Pinpoint the cell where the given text exists, returning its (x, y) midpoint coordinate. 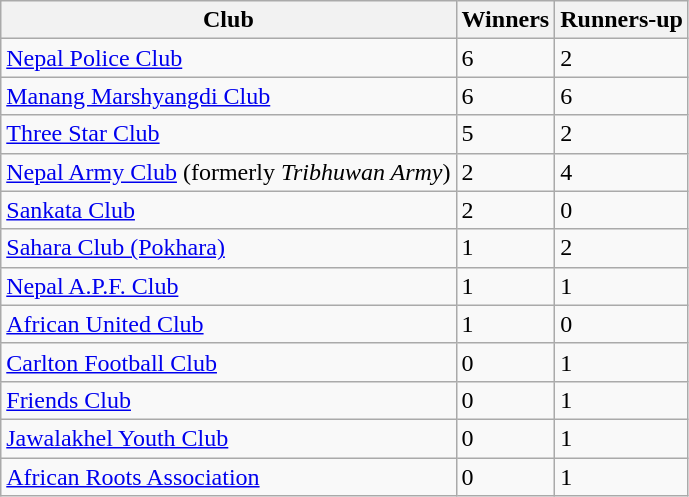
Jawalakhel Youth Club (228, 438)
Runners-up (622, 20)
5 (506, 134)
African Roots Association (228, 477)
Friends Club (228, 400)
Sankata Club (228, 210)
Three Star Club (228, 134)
Nepal Army Club (formerly Tribhuwan Army) (228, 172)
Sahara Club (Pokhara) (228, 248)
Carlton Football Club (228, 362)
Manang Marshyangdi Club (228, 96)
African United Club (228, 324)
Nepal A.P.F. Club (228, 286)
Club (228, 20)
Nepal Police Club (228, 58)
Winners (506, 20)
4 (622, 172)
